Scan for the cell matching the given text and deliver its [x, y] coordinate at center. 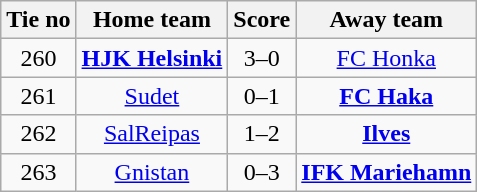
Away team [386, 20]
FC Honka [386, 58]
3–0 [262, 58]
SalReipas [152, 134]
Tie no [38, 20]
Home team [152, 20]
Score [262, 20]
260 [38, 58]
Gnistan [152, 172]
261 [38, 96]
FC Haka [386, 96]
IFK Mariehamn [386, 172]
Ilves [386, 134]
0–3 [262, 172]
Sudet [152, 96]
0–1 [262, 96]
263 [38, 172]
262 [38, 134]
1–2 [262, 134]
HJK Helsinki [152, 58]
